Find where the given text appears and provide that cell's center as (X, Y) coordinate. 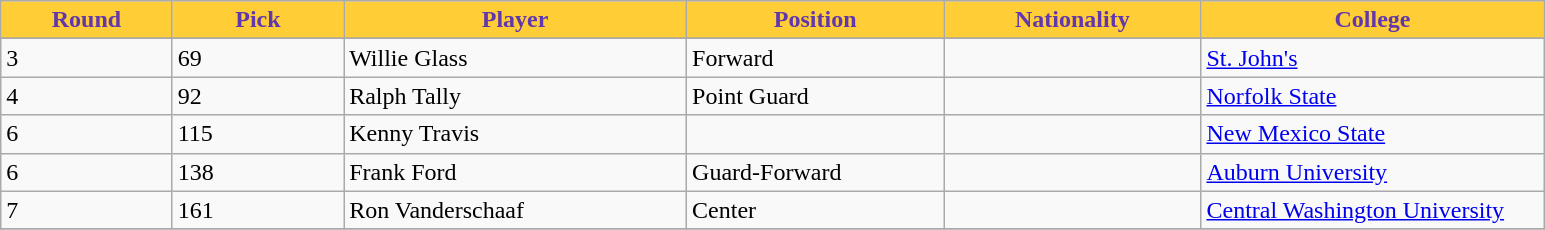
Willie Glass (516, 58)
Forward (816, 58)
161 (258, 210)
92 (258, 96)
69 (258, 58)
St. John's (1372, 58)
Player (516, 20)
Auburn University (1372, 172)
Kenny Travis (516, 134)
7 (86, 210)
3 (86, 58)
Guard-Forward (816, 172)
4 (86, 96)
Norfolk State (1372, 96)
Pick (258, 20)
138 (258, 172)
Position (816, 20)
Central Washington University (1372, 210)
College (1372, 20)
Point Guard (816, 96)
Ron Vanderschaaf (516, 210)
Center (816, 210)
New Mexico State (1372, 134)
115 (258, 134)
Ralph Tally (516, 96)
Frank Ford (516, 172)
Nationality (1072, 20)
Round (86, 20)
